Return (X, Y) of the center of cell containing provided text 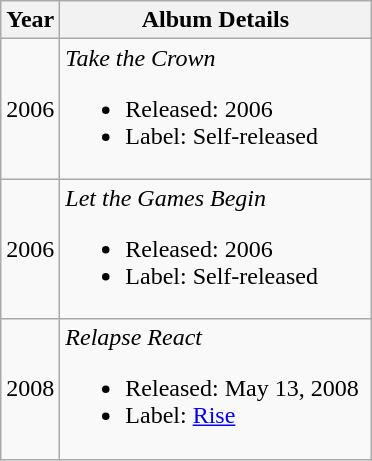
Year (30, 20)
2008 (30, 389)
Relapse ReactReleased: May 13, 2008Label: Rise (216, 389)
Album Details (216, 20)
Take the CrownReleased: 2006Label: Self-released (216, 109)
Let the Games BeginReleased: 2006Label: Self-released (216, 249)
